Extract the (x, y) coordinate from the center of the cell holding the provided text.  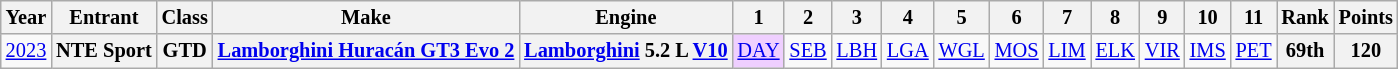
Lamborghini 5.2 L V10 (626, 51)
LBH (857, 51)
SEB (808, 51)
6 (1017, 17)
MOS (1017, 51)
LGA (908, 51)
11 (1254, 17)
69th (1304, 51)
PET (1254, 51)
120 (1366, 51)
Points (1366, 17)
Class (185, 17)
Make (366, 17)
DAY (759, 51)
Lamborghini Huracán GT3 Evo 2 (366, 51)
NTE Sport (104, 51)
4 (908, 17)
9 (1162, 17)
Entrant (104, 17)
GTD (185, 51)
Rank (1304, 17)
8 (1116, 17)
7 (1068, 17)
VIR (1162, 51)
10 (1208, 17)
3 (857, 17)
WGL (962, 51)
2023 (26, 51)
IMS (1208, 51)
Year (26, 17)
ELK (1116, 51)
Engine (626, 17)
2 (808, 17)
1 (759, 17)
5 (962, 17)
LIM (1068, 51)
